Capture the cell that displays the provided text and extract its [x, y] central coordinate. 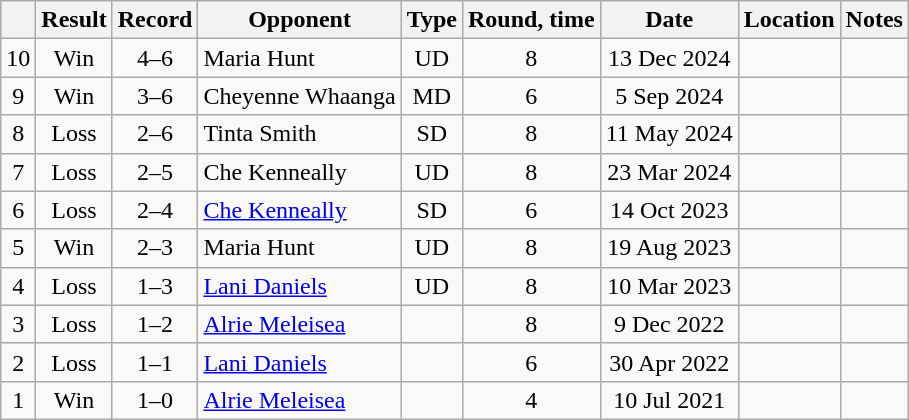
5 Sep 2024 [669, 96]
23 Mar 2024 [669, 172]
Tinta Smith [300, 134]
Date [669, 20]
1–0 [155, 400]
2–3 [155, 248]
MD [432, 96]
Result [74, 20]
Round, time [531, 20]
2–6 [155, 134]
Type [432, 20]
1 [18, 400]
3 [18, 324]
5 [18, 248]
2 [18, 362]
Record [155, 20]
1–2 [155, 324]
19 Aug 2023 [669, 248]
9 Dec 2022 [669, 324]
1–1 [155, 362]
10 Jul 2021 [669, 400]
Opponent [300, 20]
11 May 2024 [669, 134]
10 [18, 58]
3–6 [155, 96]
10 Mar 2023 [669, 286]
1–3 [155, 286]
Notes [874, 20]
14 Oct 2023 [669, 210]
4–6 [155, 58]
13 Dec 2024 [669, 58]
Cheyenne Whaanga [300, 96]
9 [18, 96]
7 [18, 172]
Location [789, 20]
2–5 [155, 172]
30 Apr 2022 [669, 362]
2–4 [155, 210]
